Provide the [X, Y] coordinate of the cell's center where the given text is located.  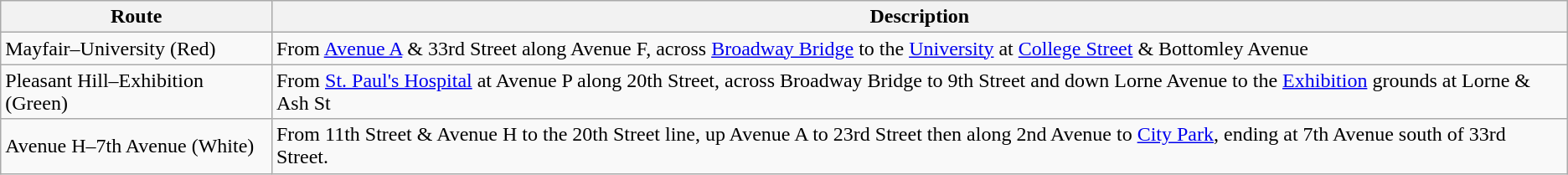
Route [137, 17]
From Avenue A & 33rd Street along Avenue F, across Broadway Bridge to the University at College Street & Bottomley Avenue [920, 49]
Pleasant Hill–Exhibition (Green) [137, 92]
Description [920, 17]
Mayfair–University (Red) [137, 49]
Avenue H–7th Avenue (White) [137, 146]
